Pinpoint the cell where the given text exists, returning its (X, Y) midpoint coordinate. 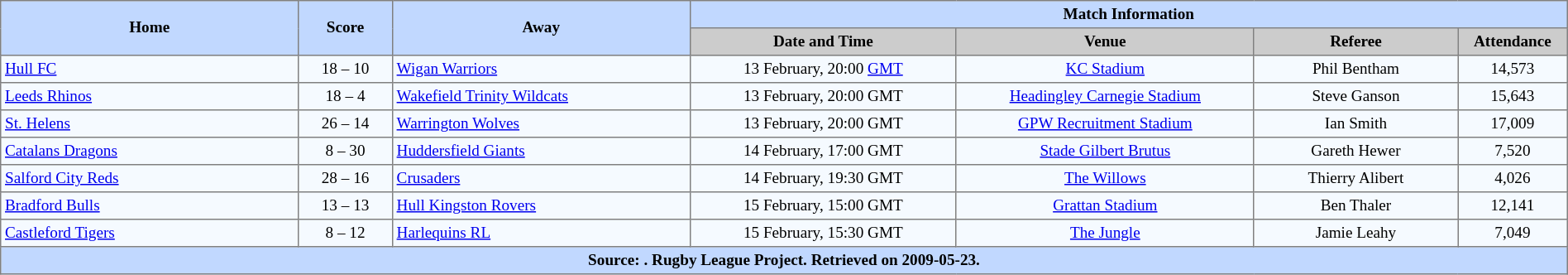
18 – 10 (346, 70)
Wigan Warriors (541, 70)
Hull FC (150, 70)
Warrington Wolves (541, 124)
Catalans Dragons (150, 151)
The Willows (1105, 179)
15 February, 15:00 GMT (823, 205)
Hull Kingston Rovers (541, 205)
7,049 (1513, 234)
Date and Time (823, 41)
Attendance (1513, 41)
Ian Smith (1355, 124)
Grattan Stadium (1105, 205)
Wakefield Trinity Wildcats (541, 96)
15 February, 15:30 GMT (823, 234)
8 – 12 (346, 234)
Leeds Rhinos (150, 96)
Ben Thaler (1355, 205)
Match Information (1128, 15)
Castleford Tigers (150, 234)
7,520 (1513, 151)
Phil Bentham (1355, 70)
Thierry Alibert (1355, 179)
8 – 30 (346, 151)
GPW Recruitment Stadium (1105, 124)
28 – 16 (346, 179)
KC Stadium (1105, 70)
13 – 13 (346, 205)
Jamie Leahy (1355, 234)
Gareth Hewer (1355, 151)
St. Helens (150, 124)
Venue (1105, 41)
Bradford Bulls (150, 205)
Home (150, 28)
The Jungle (1105, 234)
Referee (1355, 41)
Crusaders (541, 179)
17,009 (1513, 124)
4,026 (1513, 179)
12,141 (1513, 205)
15,643 (1513, 96)
Harlequins RL (541, 234)
Headingley Carnegie Stadium (1105, 96)
26 – 14 (346, 124)
Score (346, 28)
Salford City Reds (150, 179)
Source: . Rugby League Project. Retrieved on 2009-05-23. (784, 260)
Steve Ganson (1355, 96)
14 February, 17:00 GMT (823, 151)
Huddersfield Giants (541, 151)
Away (541, 28)
14 February, 19:30 GMT (823, 179)
18 – 4 (346, 96)
14,573 (1513, 70)
Stade Gilbert Brutus (1105, 151)
